Search for the cell housing the specified text and yield its (x, y) center coordinate. 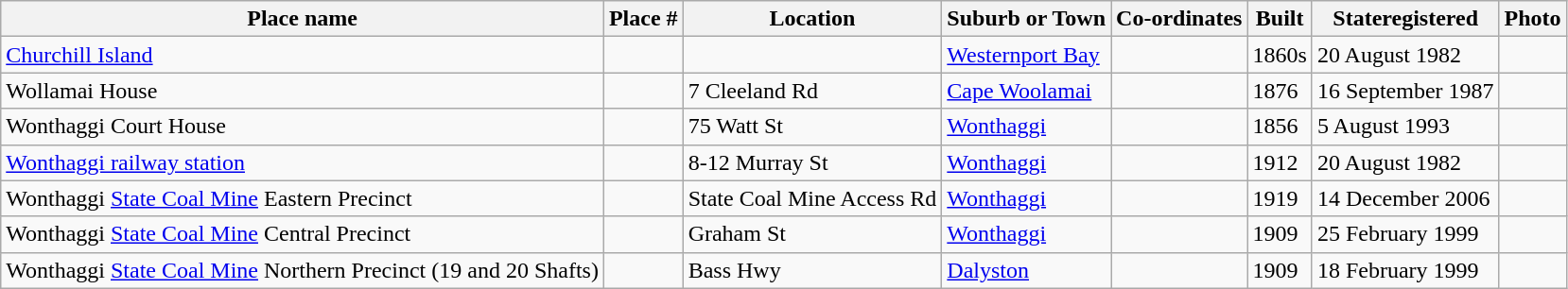
Cape Woolamai (1027, 91)
14 December 2006 (1405, 198)
Place name (303, 19)
Graham St (812, 234)
Dalyston (1027, 270)
18 February 1999 (1405, 270)
1919 (1280, 198)
Wollamai House (303, 91)
Wonthaggi State Coal Mine Eastern Precinct (303, 198)
State Coal Mine Access Rd (812, 198)
75 Watt St (812, 127)
16 September 1987 (1405, 91)
Stateregistered (1405, 19)
Wonthaggi State Coal Mine Central Precinct (303, 234)
1860s (1280, 55)
Wonthaggi State Coal Mine Northern Precinct (19 and 20 Shafts) (303, 270)
Suburb or Town (1027, 19)
Churchill Island (303, 55)
Photo (1532, 19)
1876 (1280, 91)
7 Cleeland Rd (812, 91)
Wonthaggi railway station (303, 162)
Place # (643, 19)
Built (1280, 19)
Location (812, 19)
Bass Hwy (812, 270)
Co-ordinates (1179, 19)
5 August 1993 (1405, 127)
Westernport Bay (1027, 55)
1856 (1280, 127)
1912 (1280, 162)
25 February 1999 (1405, 234)
Wonthaggi Court House (303, 127)
8-12 Murray St (812, 162)
